From the cell containing the given text, extract its center point as [X, Y] coordinate. 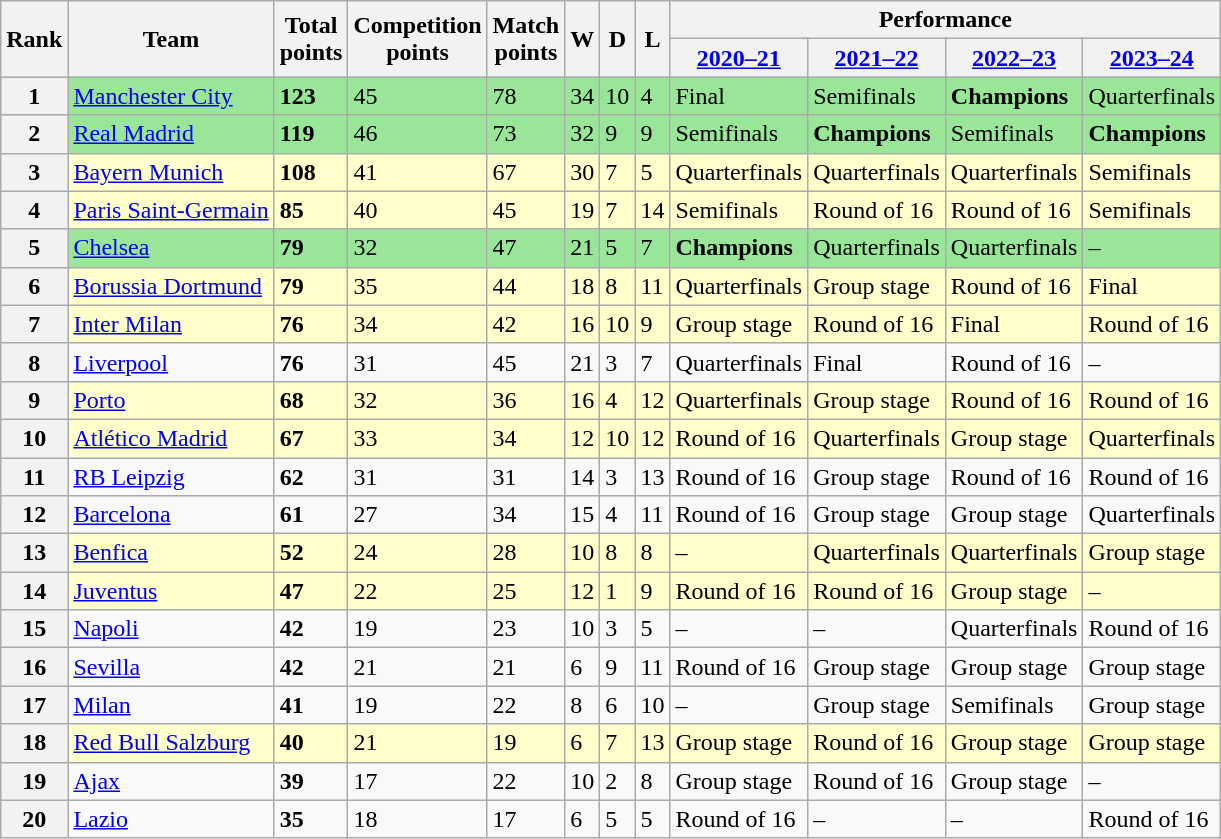
119 [311, 134]
Chelsea [171, 248]
Lazio [171, 819]
Sevilla [171, 667]
25 [526, 591]
123 [311, 96]
73 [526, 134]
23 [526, 629]
Performance [946, 20]
68 [311, 400]
W [582, 39]
52 [311, 553]
28 [526, 553]
44 [526, 286]
Red Bull Salzburg [171, 743]
Barcelona [171, 515]
62 [311, 477]
108 [311, 172]
L [652, 39]
33 [418, 438]
2022–23 [1014, 58]
46 [418, 134]
Real Madrid [171, 134]
Milan [171, 705]
2023–24 [1152, 58]
Rank [34, 39]
Matchpoints [526, 39]
39 [311, 781]
36 [526, 400]
Napoli [171, 629]
Borussia Dortmund [171, 286]
2020–21 [739, 58]
Inter Milan [171, 324]
Porto [171, 400]
30 [582, 172]
Ajax [171, 781]
27 [418, 515]
Competitionpoints [418, 39]
85 [311, 210]
RB Leipzig [171, 477]
D [618, 39]
20 [34, 819]
Atlético Madrid [171, 438]
24 [418, 553]
2021–22 [877, 58]
Team [171, 39]
Benfica [171, 553]
Juventus [171, 591]
Totalpoints [311, 39]
Bayern Munich [171, 172]
Liverpool [171, 362]
Paris Saint-Germain [171, 210]
Manchester City [171, 96]
61 [311, 515]
78 [526, 96]
